Detect which cell encompasses the target text, then output its [x, y] center coordinate. 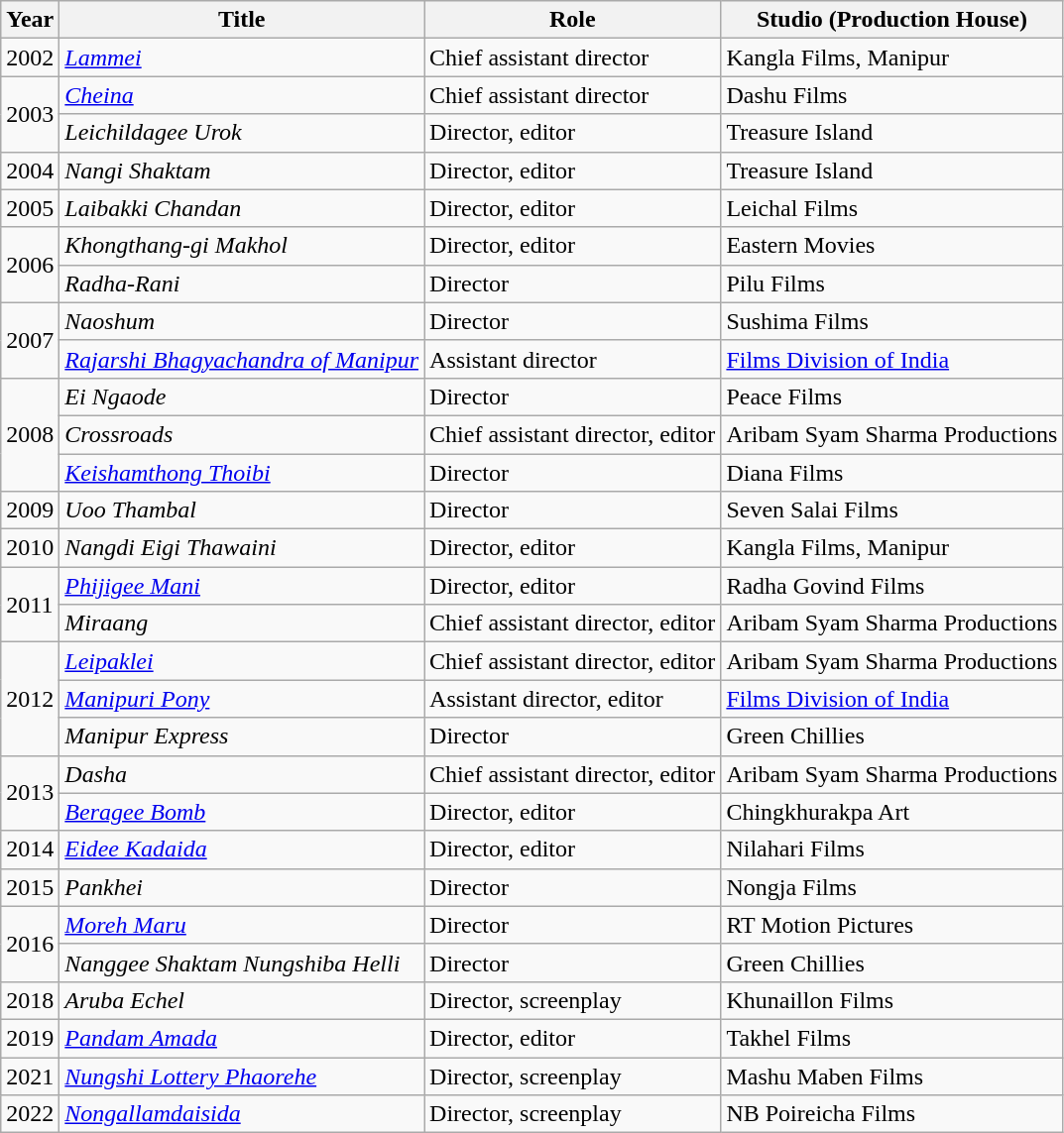
Rajarshi Bhagyachandra of Manipur [242, 359]
2019 [30, 1038]
Aruba Echel [242, 1000]
Assistant director, editor [573, 699]
2008 [30, 434]
Chingkhurakpa Art [892, 812]
Pilu Films [892, 283]
Miraang [242, 623]
Seven Salai Films [892, 510]
Pandam Amada [242, 1038]
2015 [30, 887]
Radha Govind Films [892, 586]
Lammei [242, 57]
2004 [30, 170]
2007 [30, 340]
Pankhei [242, 887]
2010 [30, 548]
2009 [30, 510]
Nungshi Lottery Phaorehe [242, 1076]
Eidee Kadaida [242, 850]
Laibakki Chandan [242, 208]
Nongallamdaisida [242, 1114]
Year [30, 20]
RT Motion Pictures [892, 925]
Leipaklei [242, 661]
Peace Films [892, 397]
2005 [30, 208]
Khongthang-gi Makhol [242, 246]
2012 [30, 699]
Leichildagee Urok [242, 133]
Nangdi Eigi Thawaini [242, 548]
Ei Ngaode [242, 397]
Nanggee Shaktam Nungshiba Helli [242, 963]
Nangi Shaktam [242, 170]
NB Poireicha Films [892, 1114]
Dasha [242, 774]
Uoo Thambal [242, 510]
Sushima Films [892, 321]
Radha-Rani [242, 283]
Diana Films [892, 473]
Moreh Maru [242, 925]
Crossroads [242, 434]
Nilahari Films [892, 850]
Role [573, 20]
Naoshum [242, 321]
Eastern Movies [892, 246]
2014 [30, 850]
Cheina [242, 95]
2022 [30, 1114]
2003 [30, 114]
Nongja Films [892, 887]
Phijigee Mani [242, 586]
2018 [30, 1000]
Mashu Maben Films [892, 1076]
Manipur Express [242, 736]
Leichal Films [892, 208]
2013 [30, 793]
2021 [30, 1076]
2006 [30, 265]
Takhel Films [892, 1038]
2011 [30, 605]
Studio (Production House) [892, 20]
Manipuri Pony [242, 699]
2016 [30, 944]
Beragee Bomb [242, 812]
Dashu Films [892, 95]
Assistant director [573, 359]
2002 [30, 57]
Keishamthong Thoibi [242, 473]
Khunaillon Films [892, 1000]
Title [242, 20]
